Find where the given text appears and provide that cell's center as [X, Y] coordinate. 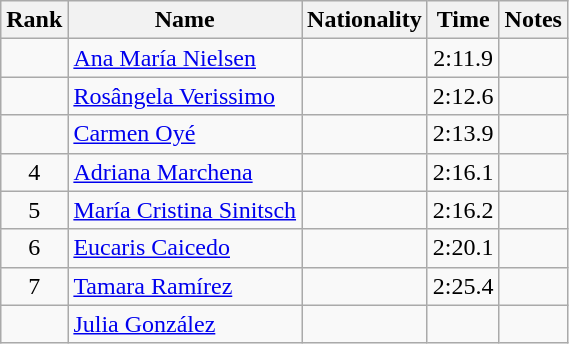
Notes [533, 20]
2:13.9 [463, 134]
2:16.1 [463, 172]
Tamara Ramírez [185, 286]
7 [34, 286]
Eucaris Caicedo [185, 248]
Rank [34, 20]
Nationality [365, 20]
Time [463, 20]
2:20.1 [463, 248]
Julia González [185, 324]
Name [185, 20]
Carmen Oyé [185, 134]
2:16.2 [463, 210]
Rosângela Verissimo [185, 96]
6 [34, 248]
María Cristina Sinitsch [185, 210]
2:12.6 [463, 96]
4 [34, 172]
2:25.4 [463, 286]
2:11.9 [463, 58]
5 [34, 210]
Adriana Marchena [185, 172]
Ana María Nielsen [185, 58]
